Provide the (X, Y) coordinate of the cell's center where the given text is located.  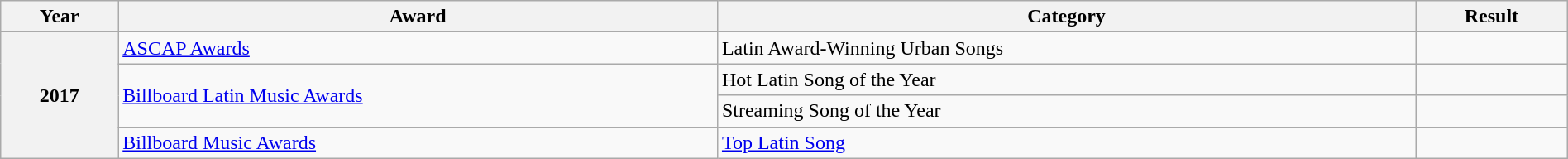
Result (1492, 17)
Top Latin Song (1066, 142)
Category (1066, 17)
Hot Latin Song of the Year (1066, 79)
Streaming Song of the Year (1066, 111)
Year (60, 17)
2017 (60, 95)
ASCAP Awards (418, 48)
Award (418, 17)
Billboard Latin Music Awards (418, 95)
Latin Award-Winning Urban Songs (1066, 48)
Billboard Music Awards (418, 142)
